Detect which cell encompasses the target text, then output its (X, Y) center coordinate. 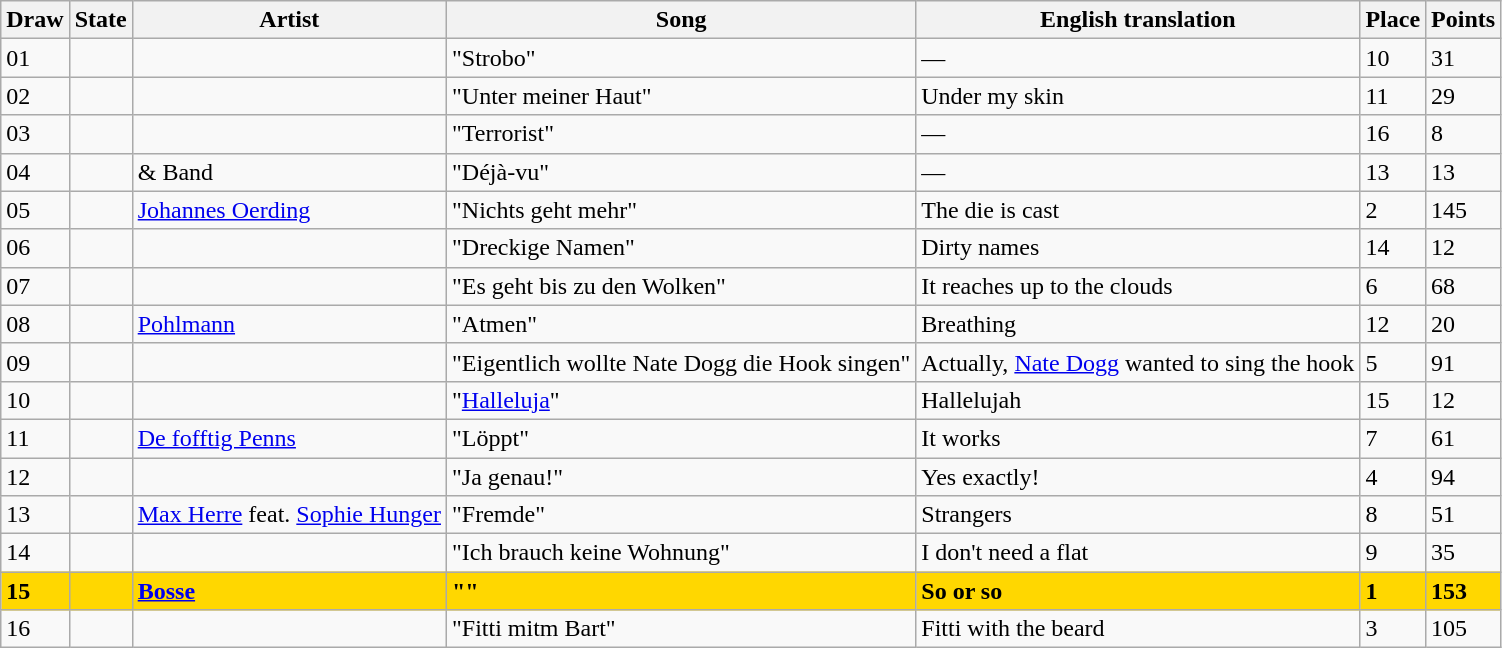
153 (1464, 591)
Fitti with the beard (1138, 629)
05 (35, 210)
Artist (289, 20)
The die is cast (1138, 210)
It works (1138, 438)
"Atmen" (682, 324)
9 (1393, 553)
"Ich brauch keine Wohnung" (682, 553)
"Déjà-vu" (682, 172)
Draw (35, 20)
07 (35, 286)
06 (35, 248)
"Löppt" (682, 438)
"Nichts geht mehr" (682, 210)
08 (35, 324)
94 (1464, 477)
Actually, Nate Dogg wanted to sing the hook (1138, 362)
09 (35, 362)
91 (1464, 362)
68 (1464, 286)
"Unter meiner Haut" (682, 96)
03 (35, 134)
Dirty names (1138, 248)
5 (1393, 362)
"Halleluja" (682, 400)
"Eigentlich wollte Nate Dogg die Hook singen" (682, 362)
Points (1464, 20)
2 (1393, 210)
Breathing (1138, 324)
Yes exactly! (1138, 477)
6 (1393, 286)
04 (35, 172)
Bosse (289, 591)
It reaches up to the clouds (1138, 286)
"Terrorist" (682, 134)
& Band (289, 172)
Pohlmann (289, 324)
02 (35, 96)
Max Herre feat. Sophie Hunger (289, 515)
1 (1393, 591)
De fofftig Penns (289, 438)
Under my skin (1138, 96)
31 (1464, 58)
Johannes Oerding (289, 210)
Song (682, 20)
"Ja genau!" (682, 477)
Strangers (1138, 515)
105 (1464, 629)
I don't need a flat (1138, 553)
35 (1464, 553)
State (100, 20)
"Dreckige Namen" (682, 248)
Place (1393, 20)
"" (682, 591)
145 (1464, 210)
51 (1464, 515)
20 (1464, 324)
"Fitti mitm Bart" (682, 629)
7 (1393, 438)
01 (35, 58)
29 (1464, 96)
4 (1393, 477)
"Strobo" (682, 58)
English translation (1138, 20)
"Fremde" (682, 515)
"Es geht bis zu den Wolken" (682, 286)
61 (1464, 438)
Hallelujah (1138, 400)
So or so (1138, 591)
3 (1393, 629)
